From the cell containing the given text, extract its center point as (x, y) coordinate. 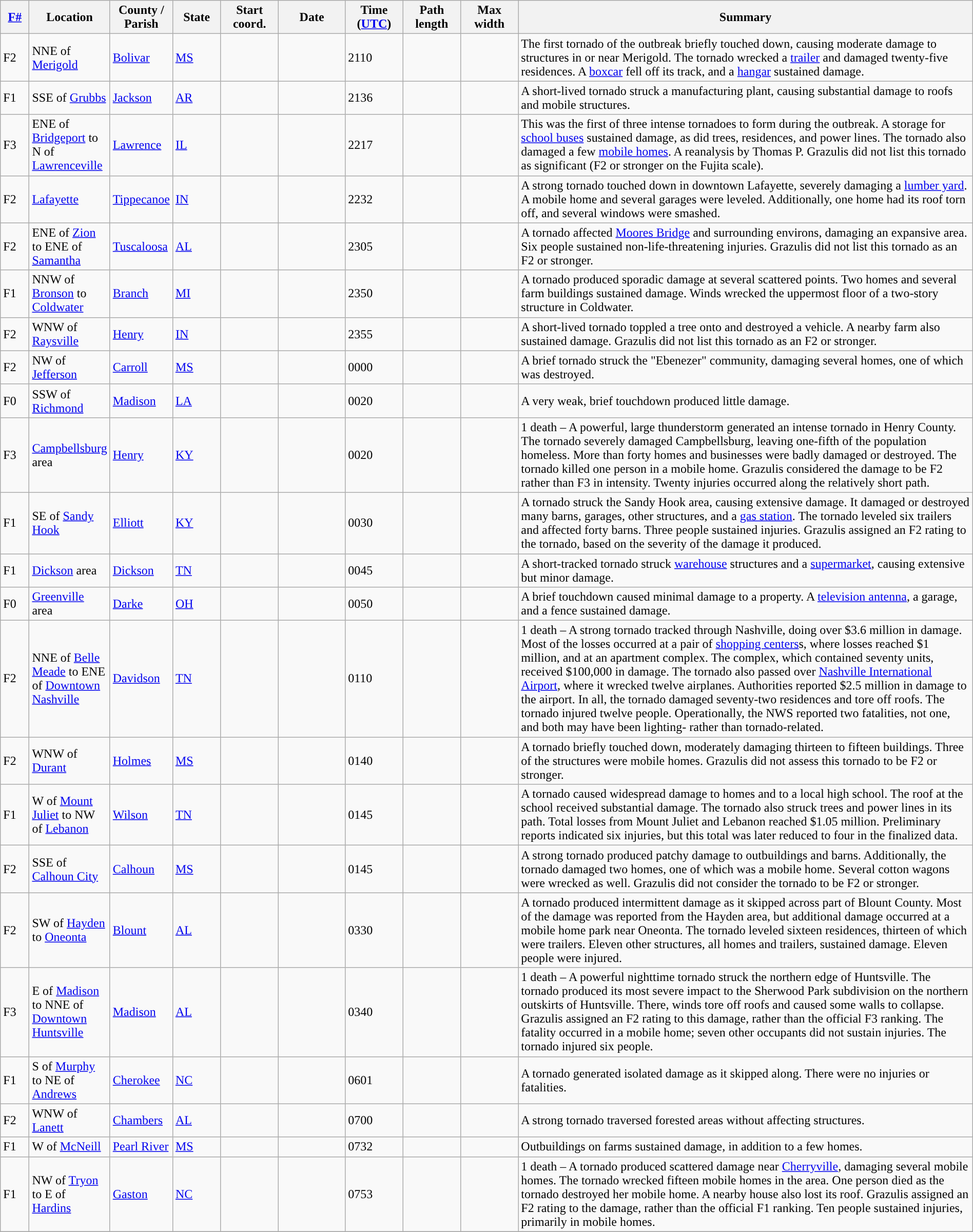
0000 (374, 368)
S of Murphy to NE of Andrews (70, 1080)
Path length (432, 17)
LA (197, 400)
0045 (374, 570)
0732 (374, 1147)
OH (197, 604)
ENE of Zion to ENE of Samantha (70, 246)
2232 (374, 199)
2217 (374, 145)
Elliott (141, 523)
2110 (374, 57)
2305 (374, 246)
2136 (374, 98)
E of Madison to NNE of Downtown Huntsville (70, 1012)
Blount (141, 930)
IL (197, 145)
Lawrence (141, 145)
Date (312, 17)
0050 (374, 604)
0753 (374, 1194)
A short-tracked tornado struck warehouse structures and a supermarket, causing extensive but minor damage. (745, 570)
NNE of Merigold (70, 57)
Max width (490, 17)
Davidson (141, 679)
W of McNeill (70, 1147)
WNW of Raysville (70, 334)
Location (70, 17)
Carroll (141, 368)
Wilson (141, 815)
0700 (374, 1120)
0601 (374, 1080)
2355 (374, 334)
NW of Tryon to E of Hardins (70, 1194)
Gaston (141, 1194)
Greenville area (70, 604)
Campbellsburg area (70, 455)
A brief touchdown caused minimal damage to a property. A television antenna, a garage, and a fence sustained damage. (745, 604)
0330 (374, 930)
SE of Sandy Hook (70, 523)
State (197, 17)
Summary (745, 17)
A brief tornado struck the "Ebenezer" community, damaging several homes, one of which was destroyed. (745, 368)
0030 (374, 523)
0340 (374, 1012)
Jackson (141, 98)
A short-lived tornado struck a manufacturing plant, causing substantial damage to roofs and mobile structures. (745, 98)
Time (UTC) (374, 17)
SSW of Richmond (70, 400)
Branch (141, 294)
W of Mount Juliet to NW of Lebanon (70, 815)
A very weak, brief touchdown produced little damage. (745, 400)
Dickson area (70, 570)
NNE of Belle Meade to ENE of Downtown Nashville (70, 679)
A strong tornado traversed forested areas without affecting structures. (745, 1120)
Tippecanoe (141, 199)
County / Parish (141, 17)
A tornado generated isolated damage as it skipped along. There were no injuries or fatalities. (745, 1080)
SSE of Grubbs (70, 98)
2350 (374, 294)
Lafayette (70, 199)
Holmes (141, 761)
NNW of Bronson to Coldwater (70, 294)
0140 (374, 761)
Dickson (141, 570)
Pearl River (141, 1147)
MI (197, 294)
ENE of Bridgeport to N of Lawrenceville (70, 145)
NW of Jefferson (70, 368)
F# (15, 17)
AR (197, 98)
WNW of Lanett (70, 1120)
SW of Hayden to Oneonta (70, 930)
Cherokee (141, 1080)
Calhoun (141, 869)
SSE of Calhoun City (70, 869)
0110 (374, 679)
Startcoord. (249, 17)
Bolivar (141, 57)
Darke (141, 604)
Chambers (141, 1120)
WNW of Durant (70, 761)
Tuscaloosa (141, 246)
Outbuildings on farms sustained damage, in addition to a few homes. (745, 1147)
